Scan for the cell matching the given text and deliver its [x, y] coordinate at center. 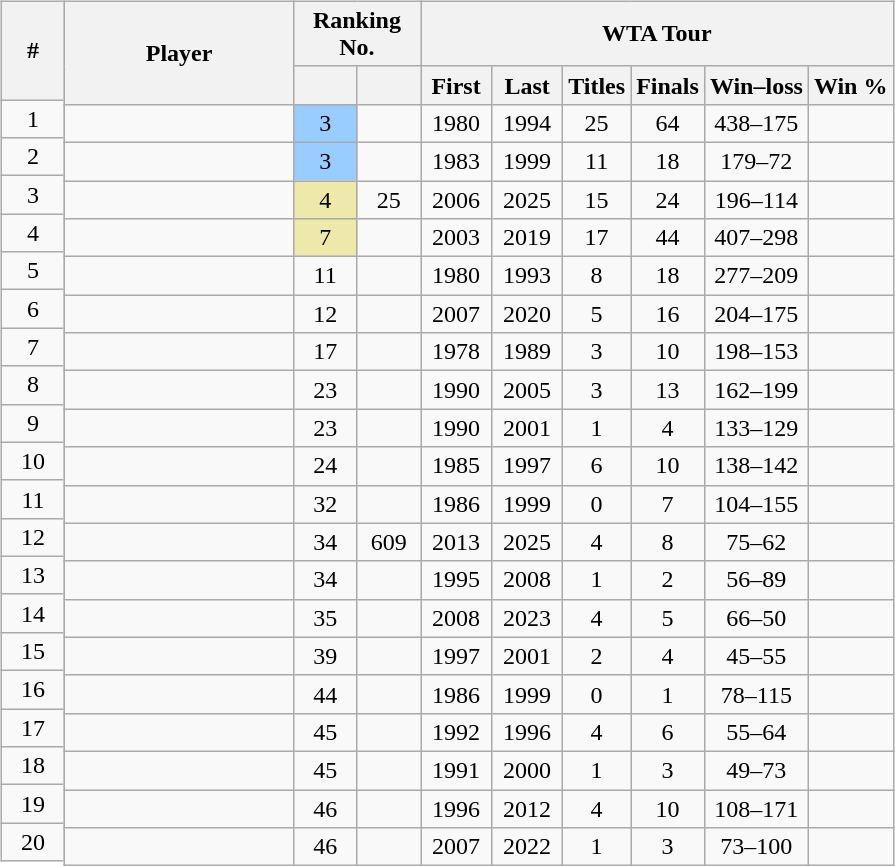
2019 [528, 238]
1993 [528, 276]
2000 [528, 770]
19 [33, 804]
2012 [528, 809]
2013 [456, 542]
609 [389, 542]
35 [325, 618]
104–155 [756, 504]
2003 [456, 238]
Finals [668, 85]
78–115 [756, 694]
# [33, 50]
73–100 [756, 847]
108–171 [756, 809]
133–129 [756, 428]
Last [528, 85]
2006 [456, 199]
39 [325, 656]
179–72 [756, 161]
Player [180, 52]
1994 [528, 123]
2020 [528, 314]
407–298 [756, 238]
162–199 [756, 390]
1991 [456, 770]
49–73 [756, 770]
Win–loss [756, 85]
198–153 [756, 352]
WTA Tour [656, 34]
277–209 [756, 276]
Titles [597, 85]
56–89 [756, 580]
Win % [850, 85]
75–62 [756, 542]
2022 [528, 847]
14 [33, 613]
66–50 [756, 618]
438–175 [756, 123]
1985 [456, 466]
138–142 [756, 466]
20 [33, 842]
1992 [456, 732]
45–55 [756, 656]
1995 [456, 580]
55–64 [756, 732]
64 [668, 123]
1989 [528, 352]
2023 [528, 618]
9 [33, 423]
32 [325, 504]
Ranking No. [356, 34]
First [456, 85]
2005 [528, 390]
1978 [456, 352]
1983 [456, 161]
204–175 [756, 314]
196–114 [756, 199]
